Provide the [X, Y] coordinate of the cell's center where the given text is located.  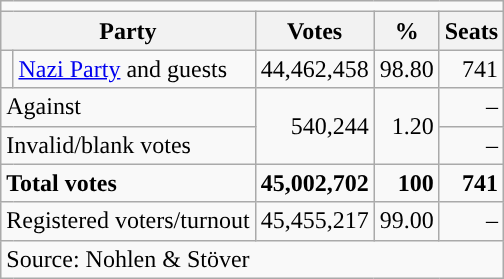
540,244 [314, 126]
45,002,702 [314, 183]
Total votes [128, 183]
Invalid/blank votes [128, 145]
99.00 [406, 221]
Nazi Party and guests [134, 69]
Source: Nohlen & Stöver [252, 259]
Seats [471, 31]
45,455,217 [314, 221]
100 [406, 183]
98.80 [406, 69]
Registered voters/turnout [128, 221]
% [406, 31]
Party [128, 31]
Votes [314, 31]
44,462,458 [314, 69]
1.20 [406, 126]
Against [128, 107]
